Detect which cell encompasses the target text, then output its (X, Y) center coordinate. 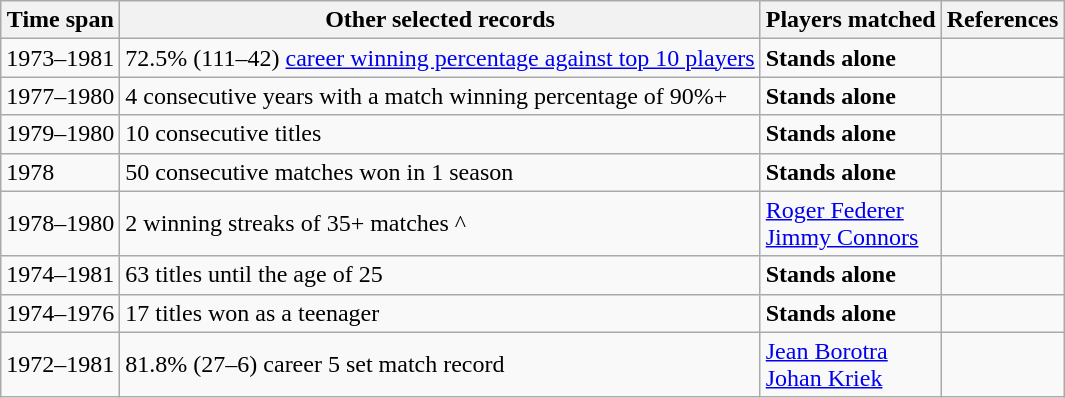
63 titles until the age of 25 (440, 275)
4 consecutive years with a match winning percentage of 90%+ (440, 96)
References (1002, 20)
1974–1981 (60, 275)
10 consecutive titles (440, 134)
1973–1981 (60, 58)
Other selected records (440, 20)
72.5% (111–42) career winning percentage against top 10 players (440, 58)
Jean BorotraJohan Kriek (850, 364)
17 titles won as a teenager (440, 313)
1977–1980 (60, 96)
1978 (60, 172)
1974–1976 (60, 313)
Roger FedererJimmy Connors (850, 224)
50 consecutive matches won in 1 season (440, 172)
81.8% (27–6) career 5 set match record (440, 364)
Players matched (850, 20)
1978–1980 (60, 224)
1972–1981 (60, 364)
1979–1980 (60, 134)
2 winning streaks of 35+ matches ^ (440, 224)
Time span (60, 20)
